Search for the cell housing the specified text and yield its (X, Y) center coordinate. 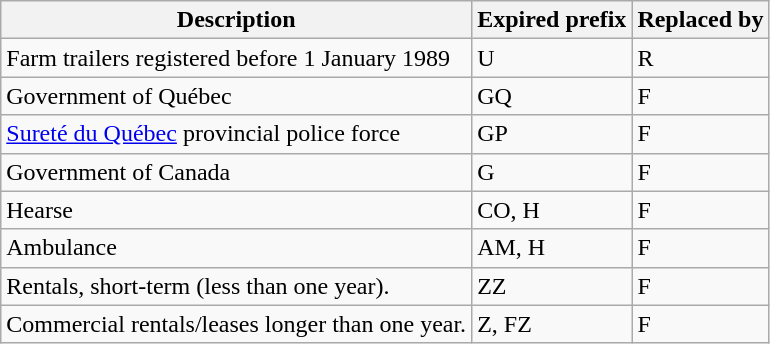
ZZ (552, 286)
Hearse (236, 210)
Commercial rentals/leases longer than one year. (236, 324)
Z, FZ (552, 324)
GQ (552, 96)
Expired prefix (552, 20)
Sureté du Québec provincial police force (236, 134)
Government of Québec (236, 96)
Farm trailers registered before 1 January 1989 (236, 58)
Replaced by (700, 20)
CO, H (552, 210)
Government of Canada (236, 172)
G (552, 172)
Ambulance (236, 248)
U (552, 58)
R (700, 58)
GP (552, 134)
AM, H (552, 248)
Description (236, 20)
Rentals, short-term (less than one year). (236, 286)
